Scan for the cell matching the given text and deliver its (x, y) coordinate at center. 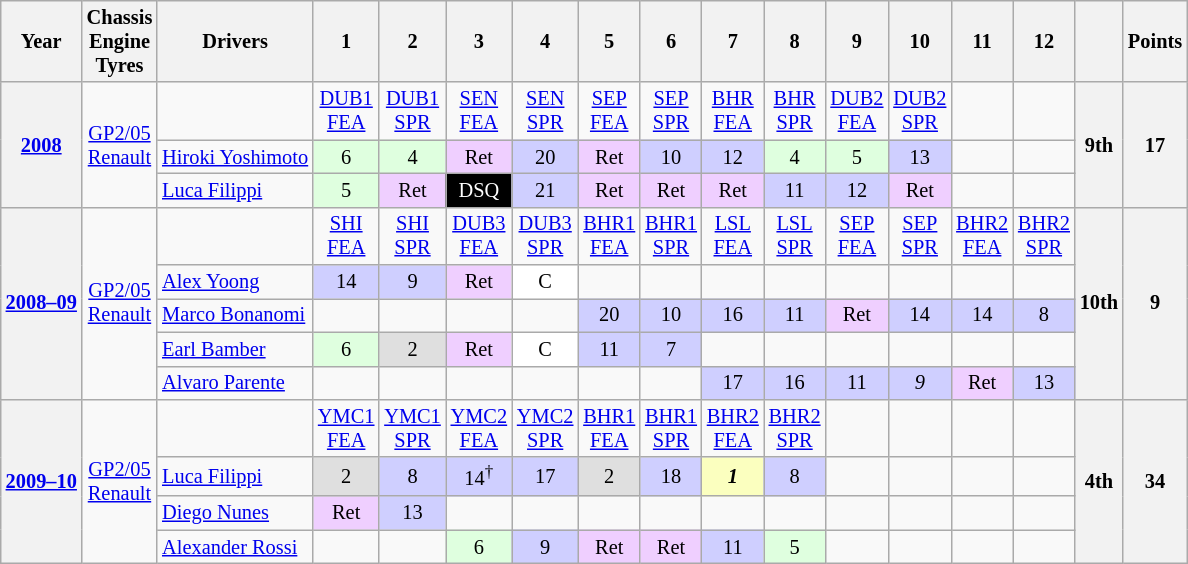
YMC1SPR (412, 428)
3 (479, 41)
DUB2FEA (856, 111)
Year (42, 41)
DSQ (479, 190)
YMC2FEA (479, 428)
4th (1099, 481)
SENSPR (545, 111)
DUB2SPR (920, 111)
YMC2SPR (545, 428)
Hiroki Yoshimoto (235, 157)
Alexander Rossi (235, 547)
LSLFEA (733, 236)
2009–10 (42, 481)
10th (1099, 303)
DUB3SPR (545, 236)
LSLSPR (795, 236)
DUB1SPR (412, 111)
9th (1099, 144)
34 (1155, 481)
Earl Bamber (235, 349)
14† (479, 476)
Drivers (235, 41)
Points (1155, 41)
DUB1FEA (346, 111)
SHISPR (412, 236)
18 (671, 476)
Alvaro Parente (235, 383)
2008 (42, 144)
YMC1FEA (346, 428)
SHIFEA (346, 236)
Alex Yoong (235, 282)
Diego Nunes (235, 513)
2008–09 (42, 303)
Marco Bonanomi (235, 315)
SENFEA (479, 111)
DUB3FEA (479, 236)
BHRSPR (795, 111)
BHRFEA (733, 111)
ChassisEngineTyres (120, 41)
21 (545, 190)
